Extract the (x, y) coordinate from the center of the cell holding the provided text.  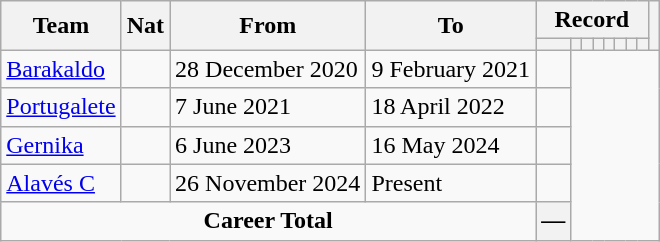
9 February 2021 (451, 69)
6 June 2023 (268, 145)
Nat (145, 26)
16 May 2024 (451, 145)
— (554, 221)
Career Total (268, 221)
Portugalete (61, 107)
Record (592, 20)
Present (451, 183)
7 June 2021 (268, 107)
Alavés C (61, 183)
Barakaldo (61, 69)
From (268, 26)
26 November 2024 (268, 183)
18 April 2022 (451, 107)
Gernika (61, 145)
To (451, 26)
Team (61, 26)
28 December 2020 (268, 69)
